Search for the cell housing the specified text and yield its (x, y) center coordinate. 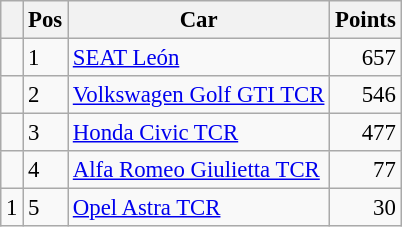
477 (366, 133)
Points (366, 20)
3 (46, 133)
546 (366, 95)
Alfa Romeo Giulietta TCR (199, 170)
2 (46, 95)
Pos (46, 20)
5 (46, 208)
Honda Civic TCR (199, 133)
30 (366, 208)
Opel Astra TCR (199, 208)
657 (366, 58)
Car (199, 20)
77 (366, 170)
SEAT León (199, 58)
4 (46, 170)
Volkswagen Golf GTI TCR (199, 95)
